Search for the cell housing the specified text and yield its (x, y) center coordinate. 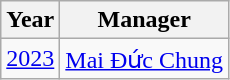
Manager (144, 20)
Mai Đức Chung (144, 59)
2023 (30, 59)
Year (30, 20)
